Return (x, y) of the center of cell containing provided text 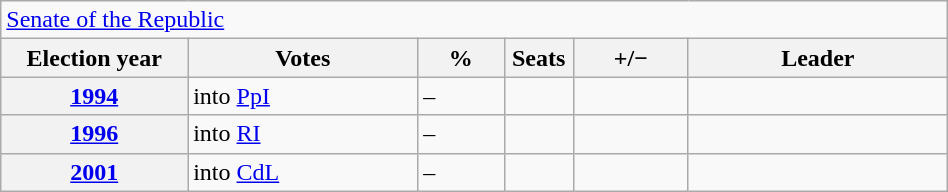
into PpI (303, 96)
% (461, 58)
into RI (303, 134)
1994 (94, 96)
Election year (94, 58)
Leader (818, 58)
Votes (303, 58)
Senate of the Republic (474, 20)
into CdL (303, 172)
Seats (538, 58)
2001 (94, 172)
1996 (94, 134)
+/− (630, 58)
